Search for the cell housing the specified text and yield its [X, Y] center coordinate. 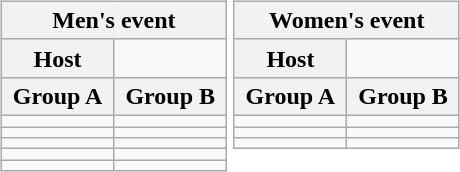
Men's event [114, 20]
Women's event [346, 20]
